Pinpoint the cell where the given text exists, returning its [X, Y] midpoint coordinate. 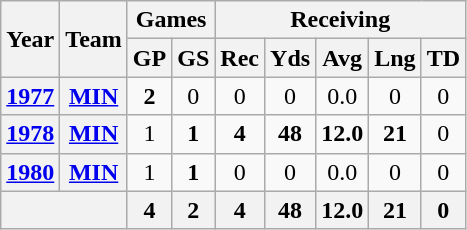
Yds [290, 58]
Team [94, 39]
1978 [30, 134]
1980 [30, 172]
GP [149, 58]
GS [194, 58]
Games [170, 20]
1977 [30, 96]
TD [443, 58]
Receiving [340, 20]
Avg [342, 58]
Rec [240, 58]
Lng [395, 58]
Year [30, 39]
